Detect which cell encompasses the target text, then output its [X, Y] center coordinate. 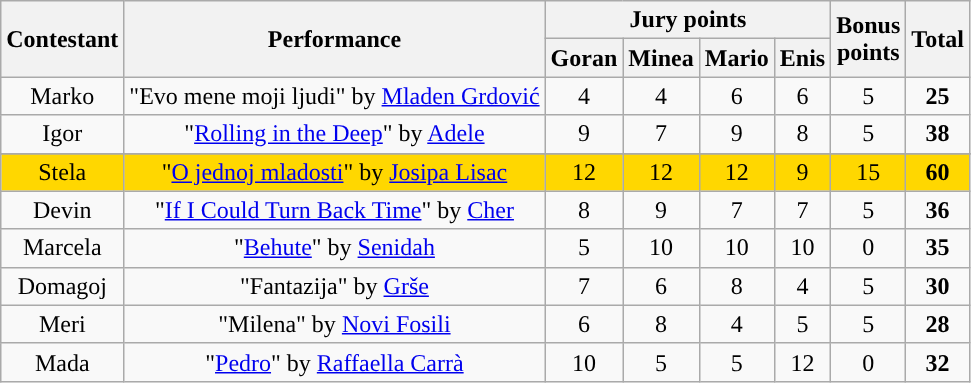
"Rolling in the Deep" by Adele [334, 134]
Contestant [62, 39]
35 [938, 248]
Mada [62, 362]
"Evo mene moji ljudi" by Mladen Grdović [334, 96]
Mario [736, 58]
Meri [62, 324]
"Milena" by Novi Fosili [334, 324]
"Fantazija" by Grše [334, 286]
Performance [334, 39]
36 [938, 210]
Igor [62, 134]
32 [938, 362]
60 [938, 172]
Marko [62, 96]
30 [938, 286]
Marcela [62, 248]
"If I Could Turn Back Time" by Cher [334, 210]
Stela [62, 172]
25 [938, 96]
15 [868, 172]
28 [938, 324]
Total [938, 39]
Devin [62, 210]
Enis [802, 58]
Goran [584, 58]
"O jednoj mladosti" by Josipa Lisac [334, 172]
"Pedro" by Raffaella Carrà [334, 362]
Jury points [688, 20]
Bonuspoints [868, 39]
38 [938, 134]
"Behute" by Senidah [334, 248]
Domagoj [62, 286]
Minea [661, 58]
